Provide the (X, Y) coordinate of the cell's center where the given text is located.  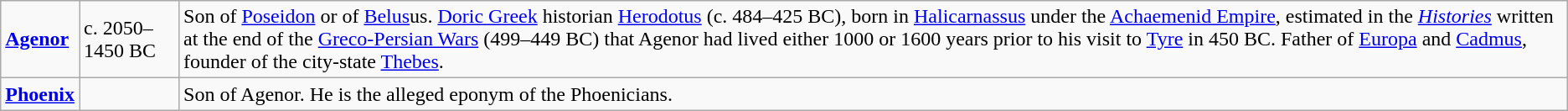
Son of Agenor. He is the alleged eponym of the Phoenicians. (874, 94)
c. 2050–1450 BC (129, 40)
Agenor (40, 40)
Phoenix (40, 94)
